Detect which cell encompasses the target text, then output its (x, y) center coordinate. 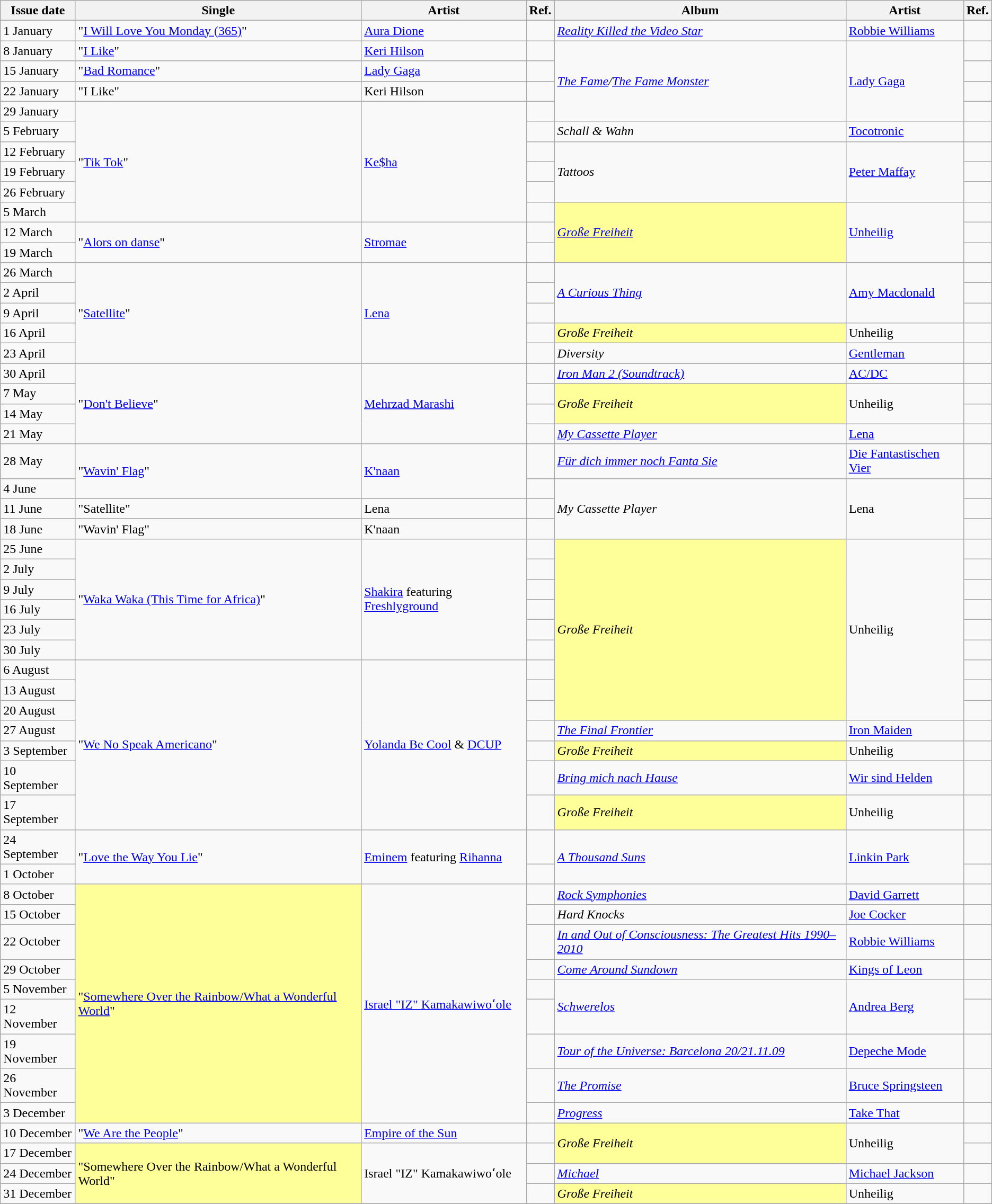
24 September (38, 846)
"Don't Believe" (218, 404)
Bruce Springsteen (905, 1086)
26 February (38, 192)
Album (700, 11)
20 August (38, 710)
10 September (38, 778)
"I Will Love You Monday (365)" (218, 31)
13 August (38, 690)
Take That (905, 1113)
19 November (38, 1051)
Reality Killed the Video Star (700, 31)
Yolanda Be Cool & DCUP (444, 745)
The Fame/The Fame Monster (700, 81)
Peter Maffay (905, 172)
29 January (38, 111)
15 October (38, 914)
Tocotronic (905, 131)
21 May (38, 434)
In and Out of Consciousness: The Greatest Hits 1990–2010 (700, 942)
"Tik Tok" (218, 162)
Tour of the Universe: Barcelona 20/21.11.09 (700, 1051)
Michael Jackson (905, 1173)
16 July (38, 610)
19 February (38, 172)
9 April (38, 313)
12 March (38, 232)
Come Around Sundown (700, 969)
Michael (700, 1173)
Empire of the Sun (444, 1133)
18 June (38, 529)
Gentleman (905, 353)
22 January (38, 91)
"Alors on danse" (218, 242)
28 May (38, 461)
Amy Macdonald (905, 293)
David Garrett (905, 894)
8 October (38, 894)
9 July (38, 590)
11 June (38, 509)
30 July (38, 650)
Ke$ha (444, 162)
Schall & Wahn (700, 131)
Tattoos (700, 172)
31 December (38, 1193)
23 April (38, 353)
3 December (38, 1113)
The Promise (700, 1086)
Rock Symphonies (700, 894)
Die Fantastischen Vier (905, 461)
12 February (38, 151)
Iron Maiden (905, 730)
26 November (38, 1086)
Andrea Berg (905, 1006)
29 October (38, 969)
2 July (38, 569)
2 April (38, 293)
Hard Knocks (700, 914)
19 March (38, 253)
Wir sind Helden (905, 778)
16 April (38, 333)
"We Are the People" (218, 1133)
Bring mich nach Hause (700, 778)
Progress (700, 1113)
"Bad Romance" (218, 71)
4 June (38, 488)
5 November (38, 989)
Aura Dione (444, 31)
6 August (38, 670)
22 October (38, 942)
3 September (38, 751)
Mehrzad Marashi (444, 404)
8 January (38, 51)
5 March (38, 212)
Schwerelos (700, 1006)
A Curious Thing (700, 293)
Joe Cocker (905, 914)
30 April (38, 373)
Shakira featuring Freshlyground (444, 599)
Single (218, 11)
Linkin Park (905, 857)
AC/DC (905, 373)
15 January (38, 71)
10 December (38, 1133)
12 November (38, 1017)
26 March (38, 273)
1 October (38, 874)
14 May (38, 414)
24 December (38, 1173)
The Final Frontier (700, 730)
Iron Man 2 (Soundtrack) (700, 373)
Diversity (700, 353)
Stromae (444, 242)
Kings of Leon (905, 969)
A Thousand Suns (700, 857)
23 July (38, 630)
Issue date (38, 11)
"Waka Waka (This Time for Africa)" (218, 599)
17 September (38, 813)
Depeche Mode (905, 1051)
25 June (38, 549)
17 December (38, 1153)
"We No Speak Americano" (218, 745)
27 August (38, 730)
5 February (38, 131)
1 January (38, 31)
7 May (38, 394)
Eminem featuring Rihanna (444, 857)
Für dich immer noch Fanta Sie (700, 461)
"Love the Way You Lie" (218, 857)
